From the cell containing the given text, extract its center point as (X, Y) coordinate. 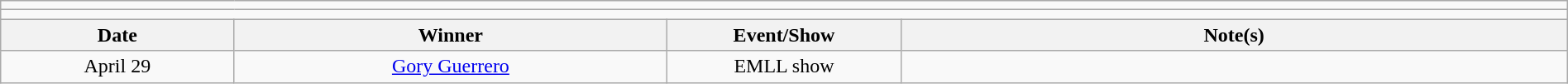
Note(s) (1234, 35)
Winner (451, 35)
Gory Guerrero (451, 67)
Event/Show (784, 35)
April 29 (117, 67)
EMLL show (784, 67)
Date (117, 35)
